From the cell containing the given text, extract its center point as (X, Y) coordinate. 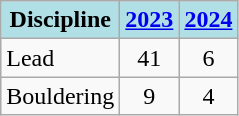
Discipline (60, 20)
6 (208, 58)
4 (208, 96)
2024 (208, 20)
41 (150, 58)
Bouldering (60, 96)
2023 (150, 20)
Lead (60, 58)
9 (150, 96)
